Return the (X, Y) coordinate for the center point of the cell that contains the specified text.  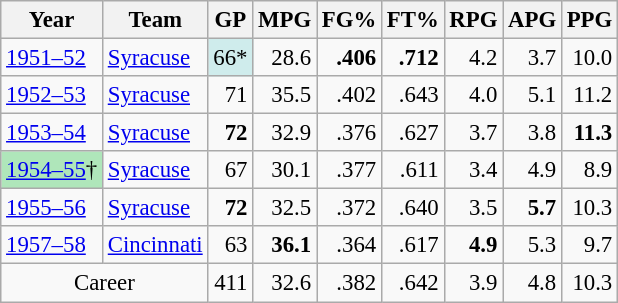
APG (532, 20)
4.0 (474, 95)
1952–53 (52, 95)
35.5 (285, 95)
3.4 (474, 170)
MPG (285, 20)
.372 (348, 208)
.364 (348, 245)
1951–52 (52, 58)
1954–55† (52, 170)
.377 (348, 170)
.643 (414, 95)
5.7 (532, 208)
4.2 (474, 58)
.382 (348, 283)
11.3 (589, 133)
3.8 (532, 133)
.640 (414, 208)
1955–56 (52, 208)
FT% (414, 20)
3.5 (474, 208)
30.1 (285, 170)
.376 (348, 133)
1953–54 (52, 133)
66* (230, 58)
GP (230, 20)
.712 (414, 58)
32.5 (285, 208)
32.6 (285, 283)
411 (230, 283)
8.9 (589, 170)
32.9 (285, 133)
28.6 (285, 58)
.406 (348, 58)
5.1 (532, 95)
.627 (414, 133)
9.7 (589, 245)
.402 (348, 95)
1957–58 (52, 245)
.611 (414, 170)
.617 (414, 245)
4.8 (532, 283)
3.9 (474, 283)
Career (104, 283)
63 (230, 245)
67 (230, 170)
36.1 (285, 245)
71 (230, 95)
Cincinnati (155, 245)
5.3 (532, 245)
11.2 (589, 95)
.642 (414, 283)
PPG (589, 20)
10.0 (589, 58)
RPG (474, 20)
FG% (348, 20)
Team (155, 20)
Year (52, 20)
